Find where the given text appears and provide that cell's center as [x, y] coordinate. 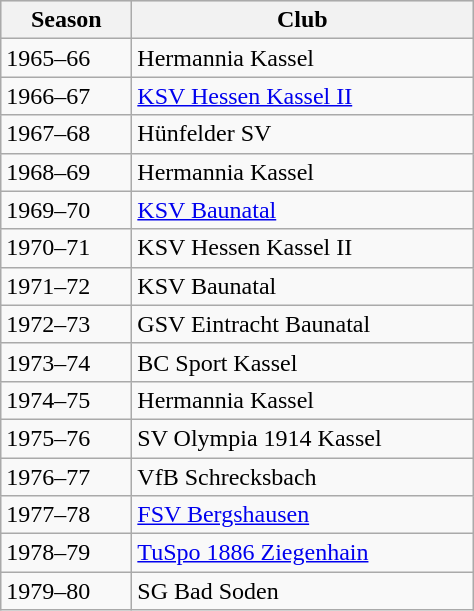
TuSpo 1886 Ziegenhain [302, 553]
1977–78 [66, 515]
1965–66 [66, 58]
SG Bad Soden [302, 591]
1973–74 [66, 362]
1976–77 [66, 477]
1967–68 [66, 134]
1970–71 [66, 248]
SV Olympia 1914 Kassel [302, 438]
Season [66, 20]
1971–72 [66, 286]
Hünfelder SV [302, 134]
1978–79 [66, 553]
BC Sport Kassel [302, 362]
1966–67 [66, 96]
1979–80 [66, 591]
Club [302, 20]
1968–69 [66, 172]
1972–73 [66, 324]
1975–76 [66, 438]
FSV Bergshausen [302, 515]
VfB Schrecksbach [302, 477]
1969–70 [66, 210]
1974–75 [66, 400]
GSV Eintracht Baunatal [302, 324]
